Scan for the cell matching the given text and deliver its [X, Y] coordinate at center. 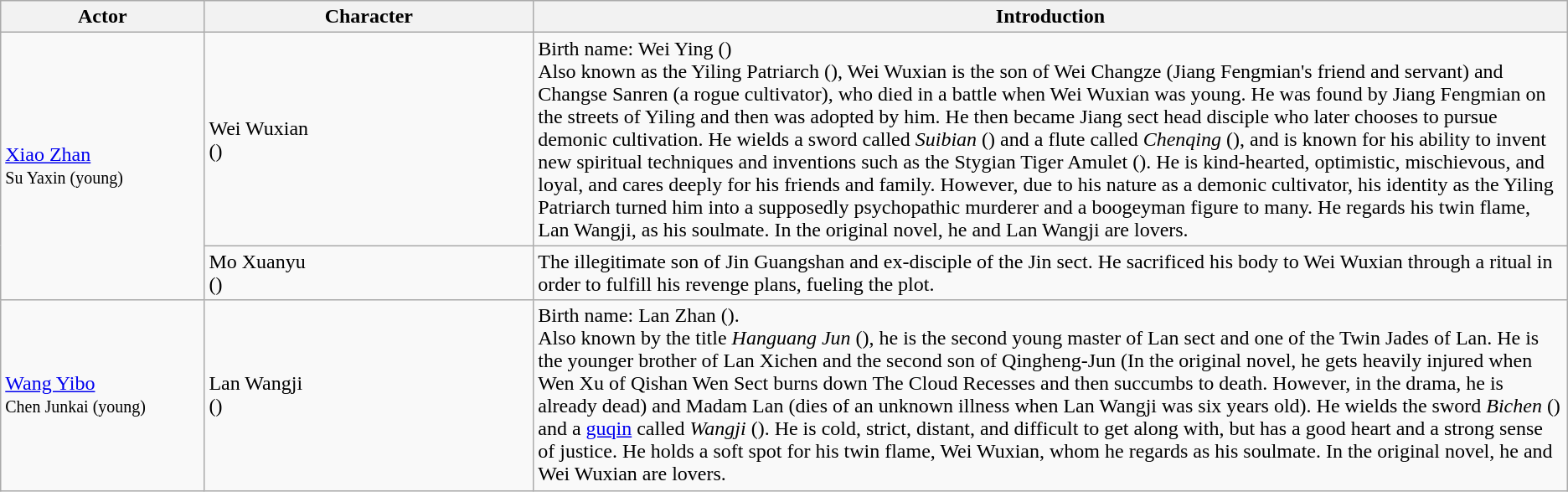
Xiao Zhan Su Yaxin (young) [102, 166]
Character [369, 17]
Lan Wangji () [369, 396]
Mo Xuanyu () [369, 273]
Introduction [1050, 17]
Actor [102, 17]
Wei Wuxian() [369, 139]
Wang Yibo Chen Junkai (young) [102, 396]
